Search for the cell housing the specified text and yield its [x, y] center coordinate. 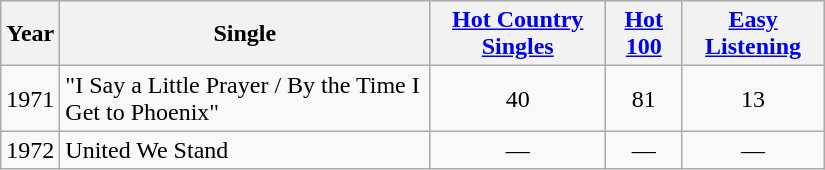
Year [30, 34]
81 [644, 98]
Single [245, 34]
Easy Listening [753, 34]
Hot Country Singles [518, 34]
"I Say a Little Prayer / By the Time I Get to Phoenix" [245, 98]
1972 [30, 150]
United We Stand [245, 150]
Hot 100 [644, 34]
1971 [30, 98]
13 [753, 98]
40 [518, 98]
